For the text-containing cell, return its midpoint in (X, Y) coordinate format. 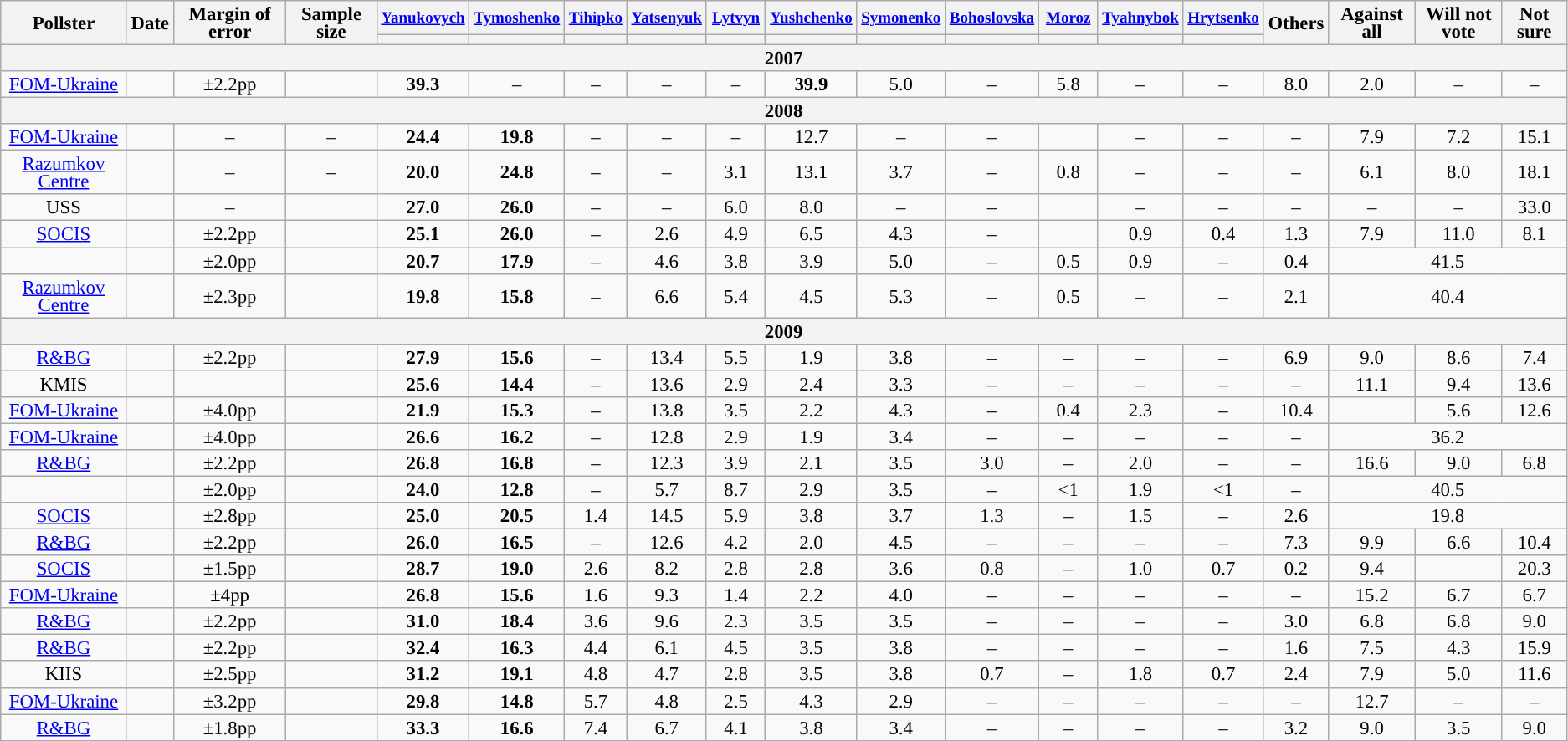
Tihipko (596, 18)
Date (150, 23)
18.4 (517, 621)
11.0 (1458, 234)
13.1 (812, 172)
2009 (784, 331)
USS (64, 207)
33.3 (423, 728)
Pollster (64, 23)
28.7 (423, 569)
13.8 (666, 411)
Moroz (1068, 18)
8.6 (1458, 357)
25.6 (423, 384)
8.7 (736, 489)
Against all (1372, 23)
27.0 (423, 207)
7.5 (1372, 648)
5.4 (736, 296)
5.6 (1458, 411)
31.0 (423, 621)
18.1 (1535, 172)
11.6 (1535, 675)
4.9 (736, 234)
±2.5pp (229, 675)
Yatsenyuk (666, 18)
24.0 (423, 489)
12.3 (666, 463)
11.1 (1372, 384)
4.1 (736, 728)
Not sure (1535, 23)
Will not vote (1458, 23)
20.7 (423, 261)
7.2 (1458, 137)
19.0 (517, 569)
5.8 (1068, 84)
39.3 (423, 84)
16.8 (517, 463)
14.8 (517, 701)
1.0 (1140, 569)
Lytvyn (736, 18)
25.0 (423, 516)
Tymoshenko (517, 18)
7.3 (1296, 543)
Sample size (331, 23)
17.9 (517, 261)
6.5 (812, 234)
Hrytsenko (1223, 18)
KIIS (64, 675)
3.2 (1296, 728)
±1.8pp (229, 728)
2008 (784, 111)
5.9 (736, 516)
9.6 (666, 621)
40.5 (1448, 489)
14.4 (517, 384)
±3.2pp (229, 701)
±1.5pp (229, 569)
15.9 (1535, 648)
5.3 (901, 296)
Bohoslovska (992, 18)
9.3 (666, 595)
20.5 (517, 516)
21.9 (423, 411)
3.1 (736, 172)
6.0 (736, 207)
14.5 (666, 516)
KMIS (64, 384)
36.2 (1448, 437)
4.4 (596, 648)
40.4 (1448, 296)
24.4 (423, 137)
16.2 (517, 437)
16.5 (517, 543)
33.0 (1535, 207)
5.5 (736, 357)
2.5 (736, 701)
Others (1296, 23)
39.9 (812, 84)
20.3 (1535, 569)
15.2 (1372, 595)
4.7 (666, 675)
15.1 (1535, 137)
24.8 (517, 172)
3.3 (901, 384)
15.8 (517, 296)
±4pp (229, 595)
±2.3pp (229, 296)
9.9 (1372, 543)
16.3 (517, 648)
Margin of error (229, 23)
31.2 (423, 675)
±2.8pp (229, 516)
19.1 (517, 675)
Symonenko (901, 18)
27.9 (423, 357)
0.2 (1296, 569)
6.9 (1296, 357)
4.0 (901, 595)
25.1 (423, 234)
15.3 (517, 411)
41.5 (1448, 261)
Yushchenko (812, 18)
Tyahnybok (1140, 18)
13.4 (666, 357)
2007 (784, 59)
8.1 (1535, 234)
1.5 (1140, 516)
20.0 (423, 172)
1.8 (1140, 675)
8.2 (666, 569)
4.6 (666, 261)
29.8 (423, 701)
26.6 (423, 437)
Yanukovych (423, 18)
32.4 (423, 648)
4.2 (736, 543)
